Detect which cell encompasses the target text, then output its (x, y) center coordinate. 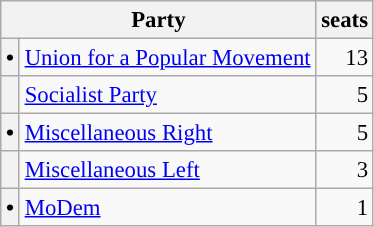
Miscellaneous Left (168, 170)
Union for a Popular Movement (168, 58)
13 (344, 58)
seats (344, 20)
Party (158, 20)
1 (344, 208)
MoDem (168, 208)
3 (344, 170)
Socialist Party (168, 95)
Miscellaneous Right (168, 133)
